Return (X, Y) of the center of cell containing provided text 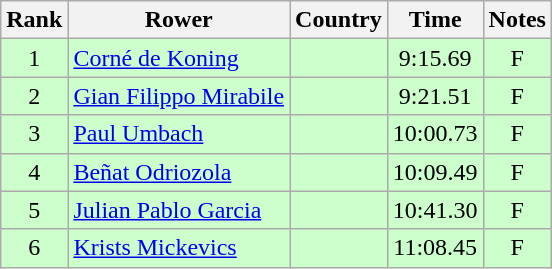
6 (34, 248)
9:15.69 (435, 58)
Julian Pablo Garcia (179, 210)
11:08.45 (435, 248)
10:09.49 (435, 172)
4 (34, 172)
2 (34, 96)
10:41.30 (435, 210)
10:00.73 (435, 134)
1 (34, 58)
Country (339, 20)
Rank (34, 20)
5 (34, 210)
Rower (179, 20)
Beñat Odriozola (179, 172)
Paul Umbach (179, 134)
Gian Filippo Mirabile (179, 96)
Time (435, 20)
3 (34, 134)
9:21.51 (435, 96)
Notes (517, 20)
Corné de Koning (179, 58)
Krists Mickevics (179, 248)
